Pinpoint the cell where the given text exists, returning its [X, Y] midpoint coordinate. 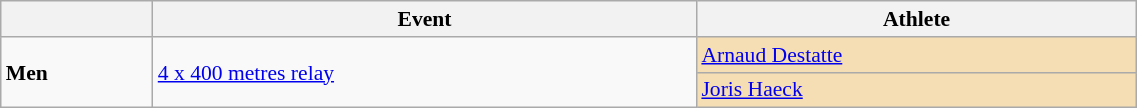
Arnaud Destatte [916, 55]
Men [77, 72]
Event [425, 19]
4 x 400 metres relay [425, 72]
Joris Haeck [916, 90]
Athlete [916, 19]
